Capture the cell that displays the provided text and extract its (x, y) central coordinate. 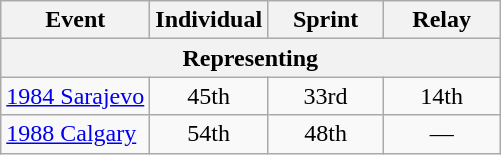
— (442, 134)
45th (209, 96)
1988 Calgary (76, 134)
14th (442, 96)
48th (326, 134)
Event (76, 20)
Sprint (326, 20)
33rd (326, 96)
1984 Sarajevo (76, 96)
Representing (250, 58)
54th (209, 134)
Relay (442, 20)
Individual (209, 20)
